Scan for the cell matching the given text and deliver its (x, y) coordinate at center. 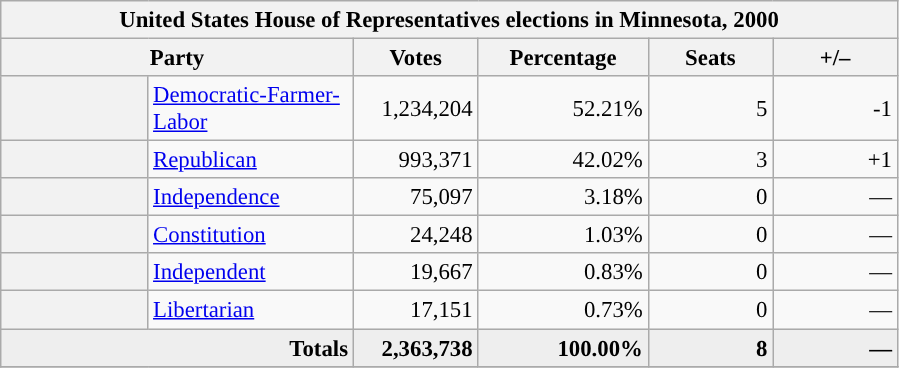
Party (178, 58)
52.21% (563, 108)
19,667 (416, 273)
8 (710, 348)
Seats (710, 58)
100.00% (563, 348)
Votes (416, 58)
3 (710, 160)
1.03% (563, 235)
United States House of Representatives elections in Minnesota, 2000 (450, 20)
+/– (836, 58)
993,371 (416, 160)
75,097 (416, 197)
Constitution (251, 235)
Republican (251, 160)
24,248 (416, 235)
Independence (251, 197)
0.73% (563, 310)
0.83% (563, 273)
1,234,204 (416, 108)
3.18% (563, 197)
17,151 (416, 310)
Independent (251, 273)
42.02% (563, 160)
Democratic-Farmer-Labor (251, 108)
Percentage (563, 58)
2,363,738 (416, 348)
-1 (836, 108)
+1 (836, 160)
5 (710, 108)
Totals (178, 348)
Libertarian (251, 310)
